Output the [X, Y] coordinate of the center of the cell containing the given text.  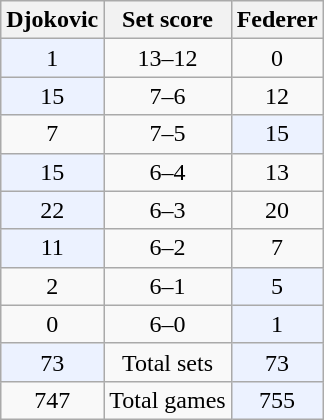
7–5 [168, 134]
Total games [168, 400]
11 [52, 248]
2 [52, 286]
747 [52, 400]
22 [52, 210]
7–6 [168, 96]
20 [277, 210]
5 [277, 286]
6–2 [168, 248]
6–3 [168, 210]
6–4 [168, 172]
12 [277, 96]
Set score [168, 20]
13–12 [168, 58]
6–1 [168, 286]
Federer [277, 20]
6–0 [168, 324]
Djokovic [52, 20]
13 [277, 172]
755 [277, 400]
Total sets [168, 362]
